Provide the (x, y) coordinate of the cell's center where the given text is located.  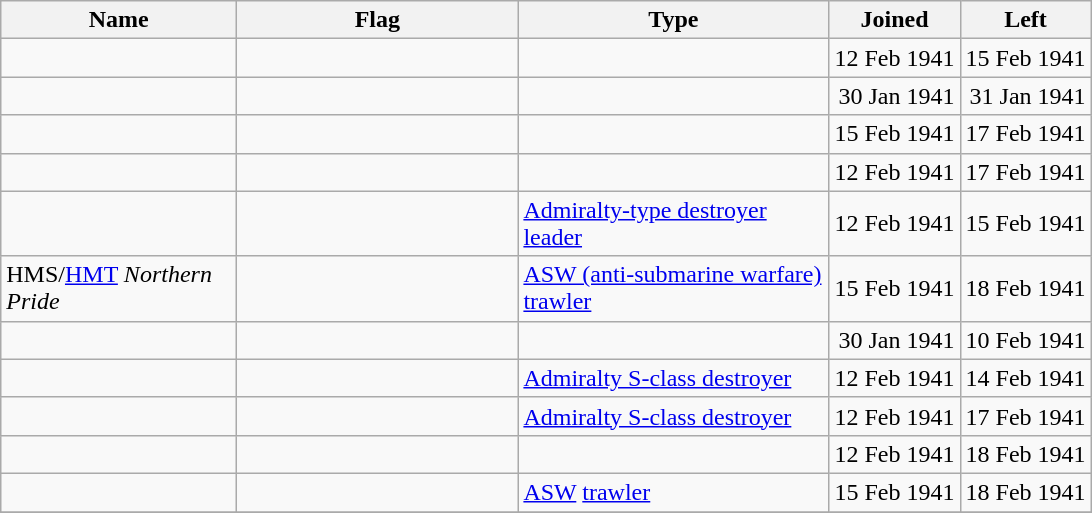
Type (674, 20)
Left (1026, 20)
Flag (378, 20)
Admiralty-type destroyer leader (674, 224)
14 Feb 1941 (1026, 378)
31 Jan 1941 (1026, 96)
HMS/HMT Northern Pride (119, 288)
Joined (894, 20)
Name (119, 20)
10 Feb 1941 (1026, 340)
ASW (anti-submarine warfare) trawler (674, 288)
ASW trawler (674, 492)
